Pinpoint the cell where the given text exists, returning its (x, y) midpoint coordinate. 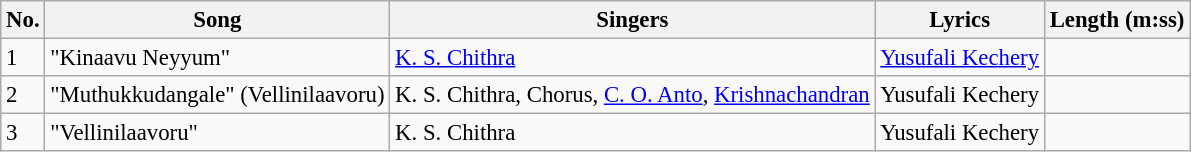
Length (m:ss) (1116, 20)
Singers (632, 20)
"Vellinilaavoru" (218, 133)
"Muthukkudangale" (Vellinilaavoru) (218, 95)
3 (23, 133)
K. S. Chithra, Chorus, C. O. Anto, Krishnachandran (632, 95)
2 (23, 95)
1 (23, 58)
"Kinaavu Neyyum" (218, 58)
No. (23, 20)
Lyrics (960, 20)
Song (218, 20)
